Pinpoint the cell where the given text exists, returning its [X, Y] midpoint coordinate. 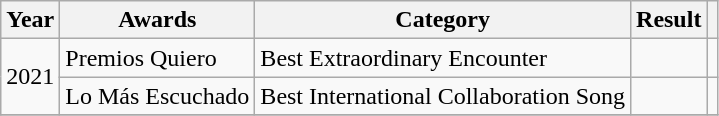
Year [30, 20]
Lo Más Escuchado [158, 96]
Result [669, 20]
2021 [30, 77]
Premios Quiero [158, 58]
Best Extraordinary Encounter [443, 58]
Awards [158, 20]
Best International Collaboration Song [443, 96]
Category [443, 20]
